Detect which cell encompasses the target text, then output its (x, y) center coordinate. 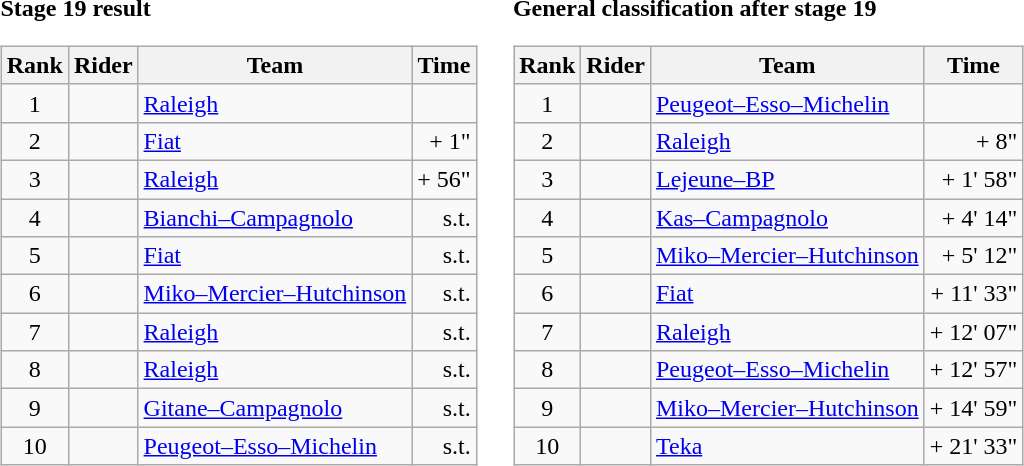
+ 1" (444, 141)
+ 1' 58" (974, 179)
+ 12' 07" (974, 332)
+ 56" (444, 179)
Bianchi–Campagnolo (275, 217)
Kas–Campagnolo (787, 217)
+ 5' 12" (974, 256)
+ 11' 33" (974, 294)
Gitane–Campagnolo (275, 408)
Teka (787, 446)
Lejeune–BP (787, 179)
+ 14' 59" (974, 408)
+ 12' 57" (974, 370)
+ 8" (974, 141)
+ 21' 33" (974, 446)
+ 4' 14" (974, 217)
